Scan for the cell matching the given text and deliver its [x, y] coordinate at center. 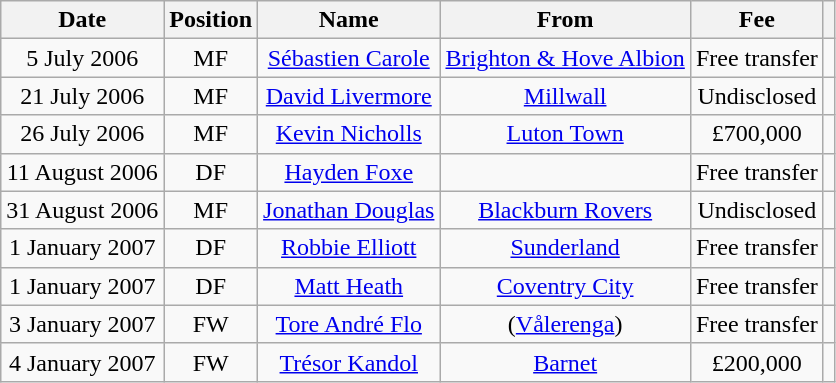
Sébastien Carole [349, 58]
£200,000 [756, 362]
4 January 2007 [82, 362]
5 July 2006 [82, 58]
Name [349, 20]
Tore André Flo [349, 324]
Jonathan Douglas [349, 210]
26 July 2006 [82, 134]
3 January 2007 [82, 324]
Hayden Foxe [349, 172]
Brighton & Hove Albion [565, 58]
(Vålerenga) [565, 324]
21 July 2006 [82, 96]
Barnet [565, 362]
Coventry City [565, 286]
Position [211, 20]
31 August 2006 [82, 210]
Trésor Kandol [349, 362]
£700,000 [756, 134]
From [565, 20]
Robbie Elliott [349, 248]
Millwall [565, 96]
Sunderland [565, 248]
Fee [756, 20]
David Livermore [349, 96]
11 August 2006 [82, 172]
Luton Town [565, 134]
Kevin Nicholls [349, 134]
Matt Heath [349, 286]
Date [82, 20]
Blackburn Rovers [565, 210]
